For the text-containing cell, return its midpoint in [X, Y] coordinate format. 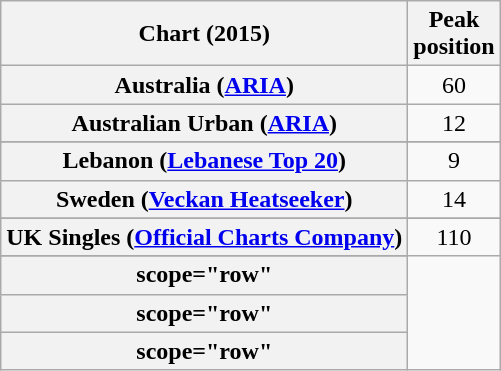
Chart (2015) [204, 34]
UK Singles (Official Charts Company) [204, 237]
14 [454, 199]
9 [454, 161]
Australia (ARIA) [204, 85]
Sweden (Veckan Heatseeker) [204, 199]
Australian Urban (ARIA) [204, 123]
Peakposition [454, 34]
Lebanon (Lebanese Top 20) [204, 161]
12 [454, 123]
60 [454, 85]
110 [454, 237]
